Identify which cell holds the provided text, then report its (X, Y) central coordinate. 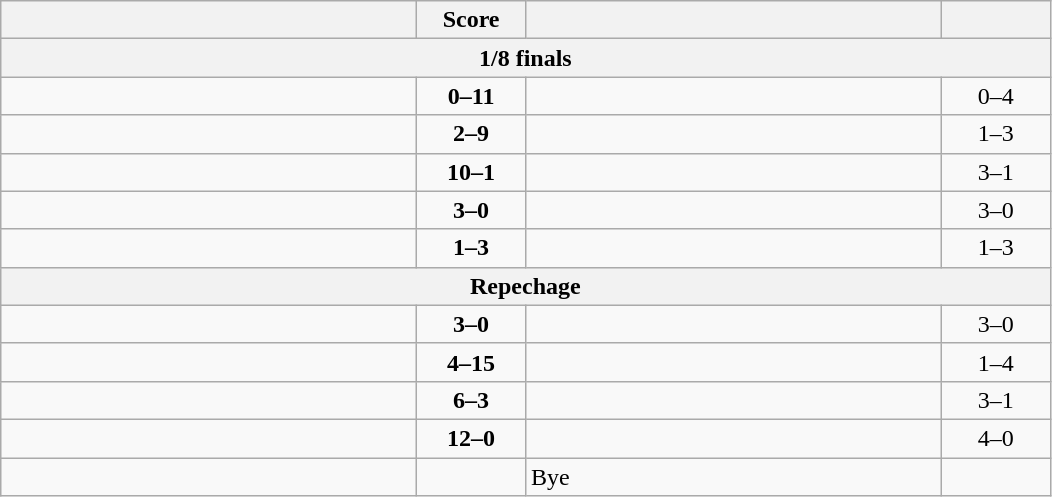
Bye (733, 477)
4–15 (472, 362)
10–1 (472, 172)
2–9 (472, 134)
Score (472, 20)
12–0 (472, 438)
1–4 (996, 362)
Repechage (526, 286)
1/8 finals (526, 58)
4–0 (996, 438)
0–4 (996, 96)
6–3 (472, 400)
0–11 (472, 96)
